Determine the [x, y] coordinate at the center of the cell enclosing the given text.  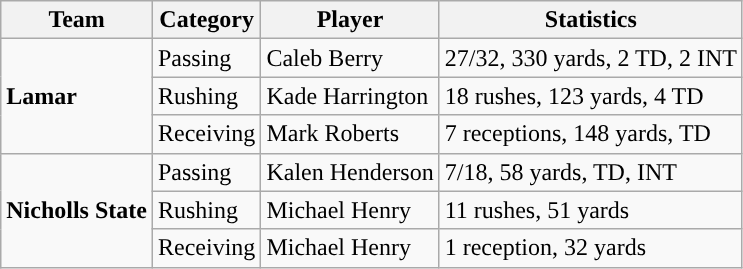
Team [77, 20]
27/32, 330 yards, 2 TD, 2 INT [590, 58]
Category [206, 20]
Kade Harrington [350, 96]
Kalen Henderson [350, 172]
Mark Roberts [350, 134]
Caleb Berry [350, 58]
7 receptions, 148 yards, TD [590, 134]
Statistics [590, 20]
7/18, 58 yards, TD, INT [590, 172]
1 reception, 32 yards [590, 248]
Nicholls State [77, 210]
Lamar [77, 96]
18 rushes, 123 yards, 4 TD [590, 96]
11 rushes, 51 yards [590, 210]
Player [350, 20]
